Identify which cell holds the provided text, then report its [X, Y] central coordinate. 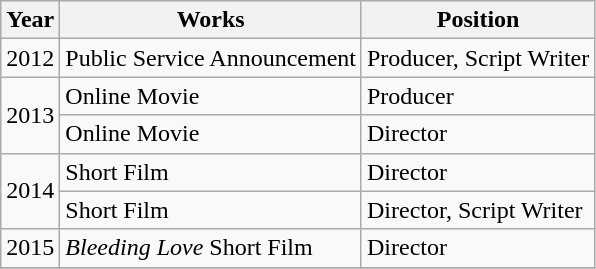
2014 [30, 191]
2012 [30, 58]
Producer [478, 96]
Public Service Announcement [211, 58]
2015 [30, 248]
Position [478, 20]
Director, Script Writer [478, 210]
Bleeding Love Short Film [211, 248]
Producer, Script Writer [478, 58]
2013 [30, 115]
Year [30, 20]
Works [211, 20]
